For the text-containing cell, return its midpoint in (X, Y) coordinate format. 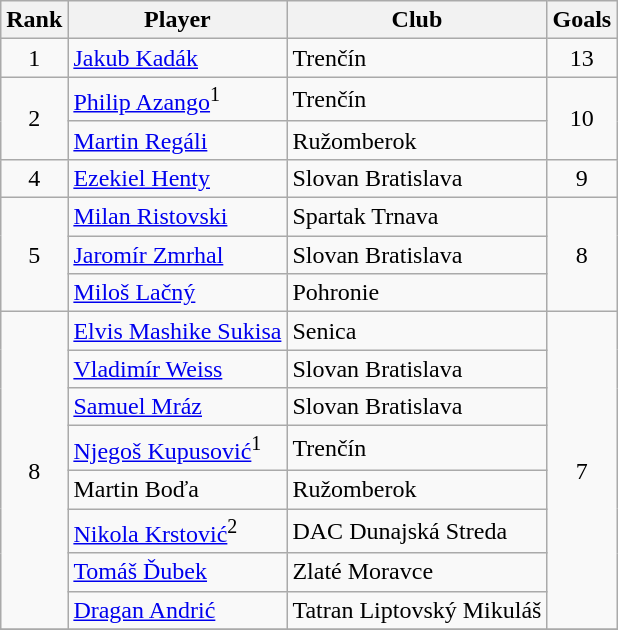
DAC Dunajská Streda (417, 532)
7 (582, 470)
Milan Ristovski (178, 217)
Jaromír Zmrhal (178, 255)
5 (34, 255)
Martin Regáli (178, 140)
Spartak Trnava (417, 217)
Njegoš Kupusović1 (178, 448)
9 (582, 178)
Goals (582, 20)
Dragan Andrić (178, 610)
Player (178, 20)
13 (582, 58)
Zlaté Moravce (417, 572)
Vladimír Weiss (178, 369)
Senica (417, 331)
Club (417, 20)
Miloš Lačný (178, 293)
Ezekiel Henty (178, 178)
2 (34, 118)
Martin Boďa (178, 489)
Elvis Mashike Sukisa (178, 331)
Tatran Liptovský Mikuláš (417, 610)
Samuel Mráz (178, 407)
Tomáš Ďubek (178, 572)
1 (34, 58)
Pohronie (417, 293)
4 (34, 178)
Philip Azango1 (178, 100)
Nikola Krstović2 (178, 532)
Jakub Kadák (178, 58)
Rank (34, 20)
10 (582, 118)
